Extract the (X, Y) coordinate from the center of the cell holding the provided text.  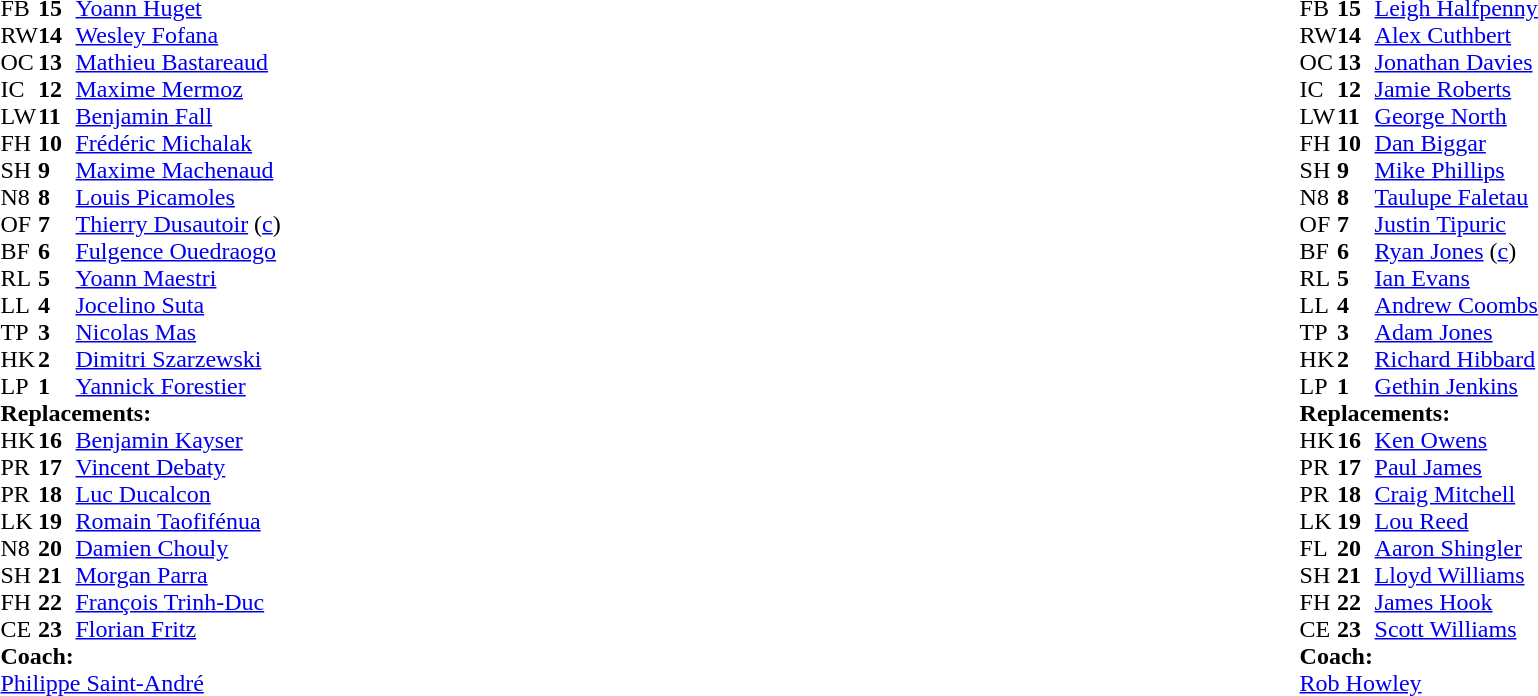
Damien Chouly (178, 548)
Gethin Jenkins (1456, 386)
Mathieu Bastareaud (178, 62)
James Hook (1456, 602)
Andrew Coombs (1456, 306)
Benjamin Fall (178, 116)
Luc Ducalcon (178, 494)
Dimitri Szarzewski (178, 360)
Jocelino Suta (178, 306)
Lloyd Williams (1456, 576)
Ken Owens (1456, 440)
Dan Biggar (1456, 144)
Nicolas Mas (178, 332)
Yannick Forestier (178, 386)
Benjamin Kayser (178, 440)
Aaron Shingler (1456, 548)
Taulupe Faletau (1456, 198)
Vincent Debaty (178, 468)
Yoann Maestri (178, 278)
Ian Evans (1456, 278)
Fulgence Ouedraogo (178, 252)
Louis Picamoles (178, 198)
Adam Jones (1456, 332)
Richard Hibbard (1456, 360)
Craig Mitchell (1456, 494)
Ryan Jones (c) (1456, 252)
Florian Fritz (178, 630)
Maxime Mermoz (178, 90)
FL (1319, 548)
Frédéric Michalak (178, 144)
Mike Phillips (1456, 170)
Maxime Machenaud (178, 170)
Thierry Dusautoir (c) (178, 224)
George North (1456, 116)
Paul James (1456, 468)
François Trinh-Duc (178, 602)
Wesley Fofana (178, 36)
Morgan Parra (178, 576)
Lou Reed (1456, 522)
Alex Cuthbert (1456, 36)
Romain Taofifénua (178, 522)
Justin Tipuric (1456, 224)
Jonathan Davies (1456, 62)
Jamie Roberts (1456, 90)
Scott Williams (1456, 630)
